Scan for the cell matching the given text and deliver its [x, y] coordinate at center. 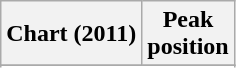
Peakposition [188, 34]
Chart (2011) [72, 34]
